Locate the cell with the specified text and output its (x, y) center coordinate. 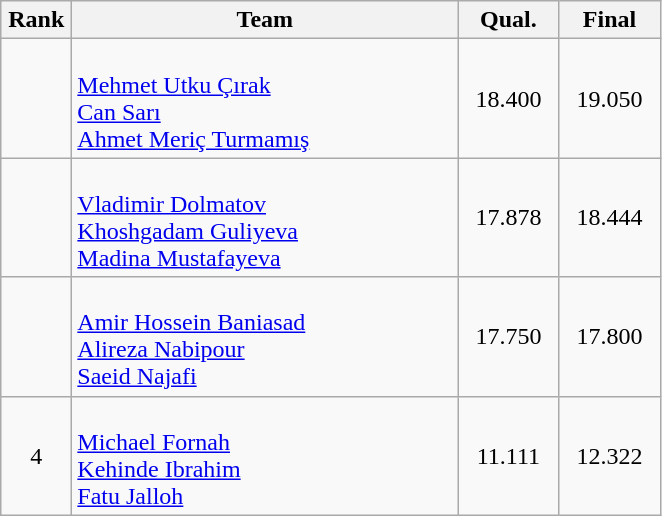
18.444 (610, 218)
12.322 (610, 456)
Amir Hossein BaniasadAlireza NabipourSaeid Najafi (265, 336)
17.878 (508, 218)
11.111 (508, 456)
17.800 (610, 336)
Rank (36, 20)
18.400 (508, 98)
17.750 (508, 336)
Qual. (508, 20)
Michael FornahKehinde IbrahimFatu Jalloh (265, 456)
Vladimir DolmatovKhoshgadam GuliyevaMadina Mustafayeva (265, 218)
Team (265, 20)
Final (610, 20)
19.050 (610, 98)
Mehmet Utku ÇırakCan SarıAhmet Meriç Turmamış (265, 98)
4 (36, 456)
